Extract the (X, Y) coordinate from the center of the cell holding the provided text.  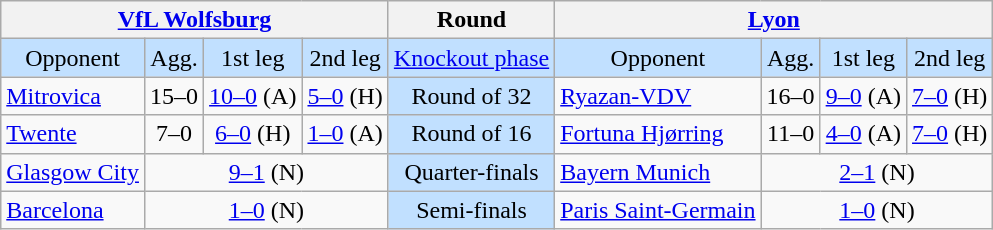
VfL Wolfsburg (195, 20)
Round (471, 20)
Lyon (774, 20)
Mitrovica (73, 96)
7–0 (174, 134)
Paris Saint-Germain (658, 210)
10–0 (A) (253, 96)
2–1 (N) (877, 172)
9–1 (N) (266, 172)
6–0 (H) (253, 134)
Knockout phase (471, 58)
Twente (73, 134)
Round of 32 (471, 96)
1–0 (A) (345, 134)
Glasgow City (73, 172)
15–0 (174, 96)
16–0 (790, 96)
9–0 (A) (863, 96)
11–0 (790, 134)
4–0 (A) (863, 134)
Fortuna Hjørring (658, 134)
Bayern Munich (658, 172)
5–0 (H) (345, 96)
Semi-finals (471, 210)
Barcelona (73, 210)
Quarter-finals (471, 172)
Round of 16 (471, 134)
Ryazan-VDV (658, 96)
